Search for the cell housing the specified text and yield its (x, y) center coordinate. 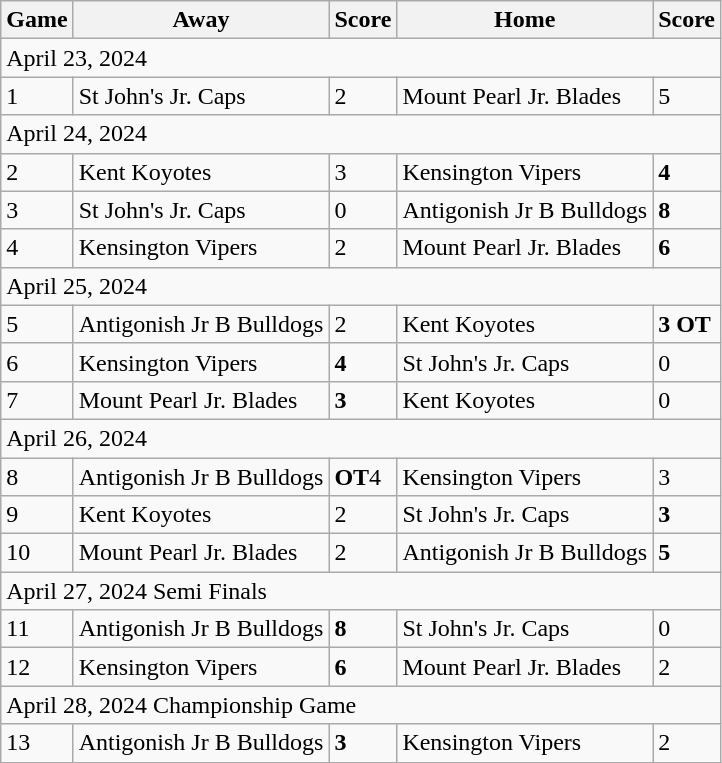
April 23, 2024 (361, 58)
Away (201, 20)
11 (37, 629)
1 (37, 96)
April 24, 2024 (361, 134)
7 (37, 400)
10 (37, 553)
Home (525, 20)
April 26, 2024 (361, 438)
3 OT (687, 324)
12 (37, 667)
April 27, 2024 Semi Finals (361, 591)
April 25, 2024 (361, 286)
April 28, 2024 Championship Game (361, 705)
Game (37, 20)
13 (37, 743)
9 (37, 515)
OT4 (363, 477)
